Search for the cell housing the specified text and yield its [x, y] center coordinate. 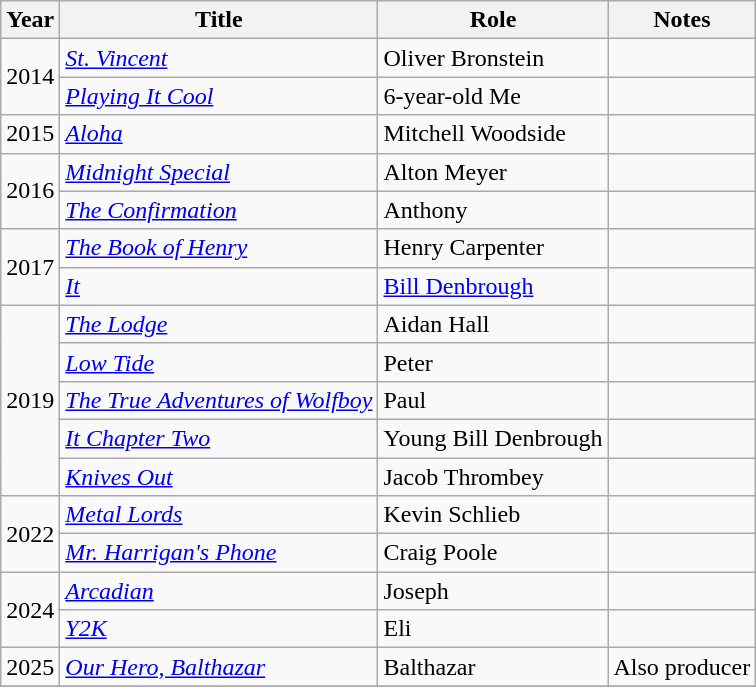
Aidan Hall [493, 324]
Low Tide [219, 362]
Mitchell Woodside [493, 134]
Joseph [493, 591]
2015 [30, 134]
The Confirmation [219, 210]
2025 [30, 667]
Henry Carpenter [493, 248]
Playing It Cool [219, 96]
Arcadian [219, 591]
Oliver Bronstein [493, 58]
2024 [30, 610]
Title [219, 20]
2016 [30, 191]
The Lodge [219, 324]
Role [493, 20]
Y2K [219, 629]
2017 [30, 267]
Our Hero, Balthazar [219, 667]
2022 [30, 534]
Mr. Harrigan's Phone [219, 553]
Bill Denbrough [493, 286]
Eli [493, 629]
Aloha [219, 134]
2014 [30, 77]
Alton Meyer [493, 172]
The Book of Henry [219, 248]
St. Vincent [219, 58]
It Chapter Two [219, 438]
Knives Out [219, 477]
6-year-old Me [493, 96]
2019 [30, 400]
Kevin Schlieb [493, 515]
It [219, 286]
Metal Lords [219, 515]
Year [30, 20]
Notes [682, 20]
Midnight Special [219, 172]
The True Adventures of Wolfboy [219, 400]
Anthony [493, 210]
Craig Poole [493, 553]
Paul [493, 400]
Jacob Thrombey [493, 477]
Peter [493, 362]
Balthazar [493, 667]
Young Bill Denbrough [493, 438]
Also producer [682, 667]
